For the text-containing cell, return its midpoint in [x, y] coordinate format. 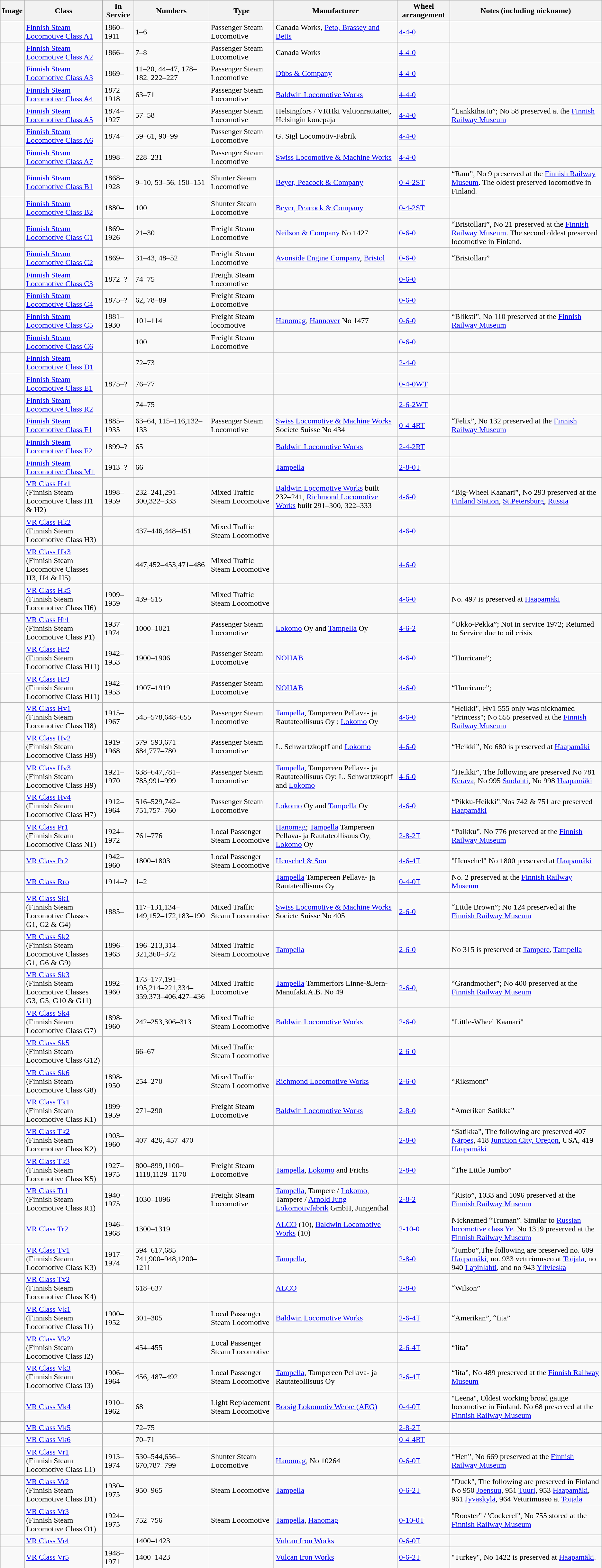
“Iita”, No 489 preserved at the Finnish Railway Museum [525, 1377]
63–64, 115–116,132–133 [172, 426]
“Little Brown”; No 124 preserved at the Finnish Railway Museum [525, 911]
Type [242, 11]
Neilson & Company No 1427 [336, 233]
G. Sigl Locomotiv-Fabrik [336, 136]
ALCO (10), Baldwin Locomotive Works (10) [336, 1229]
1900–1952 [118, 1318]
1898-1960 [118, 1022]
1030–1096 [172, 1200]
Freight Steam locomotive [242, 321]
9–10, 53–56, 150–151 [172, 182]
VR Class Vk5 [64, 1428]
Wheel arrangement [423, 11]
Tampella Tammerfors Linne-&Jern-Manufakt.A.B. No 49 [336, 988]
516–529,742–751,757–760 [172, 806]
VR Class Hk1(Finnish Steam Locomotive Class H1 & H2) [64, 497]
"Henschel" No 1800 preserved at Haapamäki [525, 861]
1900–1906 [172, 658]
4-6-4T [423, 861]
173–177,191–195,214–221,334–359,373–406,427–436 [172, 988]
456, 487–492 [172, 1377]
66–67 [172, 1051]
1898–1959 [118, 497]
Finnish Steam Locomotive Class C5 [64, 321]
Henschel & Son [336, 861]
1924–1972 [118, 836]
Tampella Tampereen Pellava- ja Rautateollisuus Oy [336, 882]
“Bristollari”, No 21 preserved at the Finnish Railway Museum. The second oldest preserved locomotive in Finland. [525, 233]
Tampella, Lokomo and Frichs [336, 1170]
Finnish Steam Locomotive Class A1 [64, 32]
66 [172, 467]
1924–1975 [118, 1520]
VR Class Vr3(Finnish Steam Locomotive Class O1) [64, 1520]
2-6-2WT [423, 404]
271–290 [172, 1110]
Finnish Steam Locomotive Class C1 [64, 233]
638–647,781–785,991–999 [172, 776]
VR Class Tk1(Finnish Steam Locomotive Class K1) [64, 1110]
2-8-2 [423, 1200]
Manufacturer [336, 11]
VR Class Hr2(Finnish Steam Locomotive Class H11) [64, 658]
In Service [118, 11]
Light Replacement Steam Locomotive [242, 1407]
2-8-0T [423, 467]
70–71 [172, 1440]
4-6-2 [423, 628]
579–593,671–684,777–780 [172, 747]
"Duck", The following are preserved in Finland No 950 Joensuu, 951 Tuuri, 953 Haapamäki, 961 Jyväskylä, 964 Veturimuseo at Toijala [525, 1490]
59–61, 90–99 [172, 136]
VR Class Vk3(Finnish Steam Locomotive Class I3) [64, 1377]
72–75 [172, 1428]
VR Class Sk1(Finnish Steam Locomotive Classes G1, G2 & G4) [64, 911]
Swiss Locomotive & Machine Works Societe Suisse No 405 [336, 911]
1800–1803 [172, 861]
1898– [118, 157]
VR Class Sk5(Finnish Steam Locomotive Class G12) [64, 1051]
1909–1959 [118, 599]
407–426, 457–470 [172, 1140]
“Hen”, No 669 preserved at the Finnish Railway Museum [525, 1461]
530–544,656–670,787–799 [172, 1461]
1907–1919 [172, 687]
31–43, 48–52 [172, 258]
1872–1918 [118, 95]
1921–1970 [118, 776]
Borsig Lokomotiv Werke (AEG) [336, 1407]
437–446,448–451 [172, 531]
454–455 [172, 1347]
301–305 [172, 1318]
Class [64, 11]
“Amerikan”, “Iita” [525, 1318]
254–270 [172, 1081]
117–131,134–149,152–172,183–190 [172, 911]
VR Class Hk2(Finnish Steam Locomotive Class H3) [64, 531]
1874– 1927 [118, 115]
"Little-Wheel Kaanari" [525, 1022]
VR Class Tk3(Finnish Steam Locomotive Class K5) [64, 1170]
“Ukko-Pekka”; Not in service 1972; Returned to Service due to oil crisis [525, 628]
1000–1021 [172, 628]
VR Class Vk1(Finnish Steam Locomotive Class I1) [64, 1318]
232–241,291–300,322–333 [172, 497]
"Turkey", No 1422 is preserved at Haapamäki. [525, 1557]
Tampella, Tampereen Pellava- ja Rautateollisuus Oy ; Lokomo Oy [336, 717]
VR Class Vk6 [64, 1440]
Hanomag, No 10264 [336, 1461]
Finnish Steam Locomotive Class F1 [64, 426]
Finnish Steam Locomotive Class E1 [64, 384]
Canada Works, Peto, Brassey and Betts [336, 32]
1937–1974 [118, 628]
VR Class Vr5 [64, 1557]
1885–1935 [118, 426]
Tampella, Tampereen Pellava- ja Rautateollisuus Oy [336, 1377]
Finnish Steam Locomotive Class A4 [64, 95]
Finnish Steam Locomotive Class A3 [64, 73]
ALCO [336, 1288]
752–756 [172, 1520]
No. 497 is preserved at Haapamäki [525, 599]
VR Class Sk3(Finnish Steam Locomotive Classes G3, G5, G10 & G11) [64, 988]
1903–1960 [118, 1140]
“Grandmother”; No 400 preserved at the Finnish Railway Museum [525, 988]
Tampella, Hanomag [336, 1520]
1919–1968 [118, 747]
VR Class Tv2(Finnish Steam Locomotive Class K4) [64, 1288]
VR Class Vr4 [64, 1541]
"Leena", Oldest working broad gauge locomotive in Finland. No 68 preserved at the Finnish Railway Museum [525, 1407]
“Heikki”, The following are preserved No 781 Kerava, No 995 Suolahti, No 998 Haapamäki [525, 776]
594–617,685–741,900–948,1200–1211 [172, 1259]
1912–1964 [118, 806]
Swiss Locomotive & Machine Works [336, 157]
“Amerikan Satikka” [525, 1110]
1948–1971 [118, 1557]
1896–1963 [118, 950]
65 [172, 446]
VR Class Tr2 [64, 1229]
2-10-0 [423, 1229]
1906–1964 [118, 1377]
Dübs & Company [336, 73]
439–515 [172, 599]
“Risto”, 1033 and 1096 preserved at the Finnish Railway Museum [525, 1200]
VR Class Hk3(Finnish Steam Locomotive Classes H3, H4 & H5) [64, 565]
618–637 [172, 1288]
VR Class Hk5(Finnish Steam Locomotive Class H6) [64, 599]
VR Class Hv1(Finnish Steam Locomotive Class H8) [64, 717]
447,452–453,471–486 [172, 565]
1869–1926 [118, 233]
Helsingfors / VRHki Valtionrautatiet, Helsingin konepaja [336, 115]
Tampella, [336, 1259]
VR Class Hv3(Finnish Steam Locomotive Class H9) [64, 776]
11–20, 44–47, 178–182, 222–227 [172, 73]
“Satikka”, The following are preserved 407 Närpes, 418 Junction City, Oregon, USA, 419 Haapamäki [525, 1140]
0-4-0WT [423, 384]
1868–1928 [118, 182]
761–776 [172, 836]
545–578,648–655 [172, 717]
VR Class Sk6(Finnish Steam Locomotive Class G8) [64, 1081]
VR Class Pr2 [64, 861]
Tampella, Tampere / Lokomo, Tampere / Arnold Jung Lokomotivfabrik GmbH, Jungenthal [336, 1200]
Finnish Steam Locomotive Class B1 [64, 182]
Finnish Steam Locomotive Class C3 [64, 279]
242–253,306–313 [172, 1022]
Avonside Engine Company, Bristol [336, 258]
1880– [118, 208]
VR Class Tr1(Finnish Steam Locomotive Class R1) [64, 1200]
Canada Works [336, 53]
63–71 [172, 95]
Finnish Steam Locomotive Class F2 [64, 446]
62, 78–89 [172, 300]
Finnish Steam Locomotive Class M1 [64, 467]
Finnish Steam Locomotive Class D1 [64, 363]
“Jumbo”,The following are preserved no. 609 Haapamäki, no. 933 veturimuseo at Toijala, no 940 Lapinlahti, and no 943 Ylivieska [525, 1259]
VR Class Pr1(Finnish Steam Locomotive Class N1) [64, 836]
“Wilson” [525, 1288]
Hanomag, Hannover No 1477 [336, 321]
101–114 [172, 321]
Tampella, Tampereen Pellava- ja Rautateollisuus Oy; L. Schwartzkopff and Lokomo [336, 776]
VR Class Rro [64, 882]
Finnish Steam Locomotive Class A6 [64, 136]
1–2 [172, 882]
VR Class Tv1(Finnish Steam Locomotive Class K3) [64, 1259]
“Big-Wheel Kaanari”, No 293 preserved at the Finland Station, St.Petersburg, Russia [525, 497]
1860–1911 [118, 32]
1892–1960 [118, 988]
1930–1975 [118, 1490]
VR Class Vr2(Finnish Steam Locomotive Class D1) [64, 1490]
21–30 [172, 233]
"Heikki", Hv1 555 only was nicknamed "Princess"; No 555 preserved at the Finnish Railway Museum [525, 717]
1872–? [118, 279]
1899–? [118, 446]
1914–? [118, 882]
2-4-2RT [423, 446]
1–6 [172, 32]
Finnish Steam Locomotive Class A5 [64, 115]
1866– [118, 53]
68 [172, 1407]
1881–1930 [118, 321]
Mixed Traffic Locomotive [242, 988]
Notes (including nickname) [525, 11]
228–231 [172, 157]
“Ram”, No 9 preserved at the Finnish Railway Museum. The oldest preserved locomotive in Finland. [525, 182]
Finnish Steam Locomotive Class B2 [64, 208]
“Riksmont” [525, 1081]
Finnish Steam Locomotive Class C6 [64, 342]
No. 2 preserved at the Finnish Railway Museum [525, 882]
0-10-0T [423, 1520]
1899-1959 [118, 1110]
1913–1974 [118, 1461]
VR Class Hr1(Finnish Steam Locomotive Class P1) [64, 628]
“Lankkihattu”; No 58 preserved at the Finnish Railway Museum [525, 115]
1946–1968 [118, 1229]
Nicknamed “Truman”. Similar to Russian locomotive class Ye. No 1319 preserved at the Finnish Railway Museum [525, 1229]
196–213,314–321,360–372 [172, 950]
1913–? [118, 467]
Finnish Steam Locomotive Class A7 [64, 157]
No 315 is preserved at Tampere, Tampella [525, 950]
800–899,1100–1118,1129–1170 [172, 1170]
Image [12, 11]
"Rooster" / 'Cockerel", No 755 stored at the Finnish Railway Museum [525, 1520]
1910–1962 [118, 1407]
“Heikki”, No 680 is preserved at Haapamäki [525, 747]
1927–1975 [118, 1170]
Finnish Steam Locomotive Class R2 [64, 404]
VR Class Hv2(Finnish Steam Locomotive Class H9) [64, 747]
Finnish Steam Locomotive Class C2 [64, 258]
“The Little Jumbo” [525, 1170]
“Felix”, No 132 preserved at the Finnish Railway Museum [525, 426]
VR Class Vk4 [64, 1407]
VR Class Hr3(Finnish Steam Locomotive Class H11) [64, 687]
VR Class Vk2(Finnish Steam Locomotive Class I2) [64, 1347]
VR Class Sk2(Finnish Steam Locomotive Classes G1, G6 & G9) [64, 950]
L. Schwartzkopff and Lokomo [336, 747]
1874– [118, 136]
2-4-0 [423, 363]
“Iita” [525, 1347]
1942–1960 [118, 861]
“Bristollari” [525, 258]
VR Class Sk4(Finnish Steam Locomotive Class G7) [64, 1022]
76–77 [172, 384]
Finnish Steam Locomotive Class A2 [64, 53]
Swiss Locomotive & Machine Works Societe Suisse No 434 [336, 426]
Numbers [172, 11]
1940–1975 [118, 1200]
2-6-0, [423, 988]
Finnish Steam Locomotive Class C4 [64, 300]
“Bliksti”, No 110 preserved at the Finnish Railway Museum [525, 321]
1915–1967 [118, 717]
VR Class Hv4(Finnish Steam Locomotive Class H7) [64, 806]
1917–1974 [118, 1259]
950–965 [172, 1490]
Richmond Locomotive Works [336, 1081]
“Pikku-Heikki”,Nos 742 & 751 are preserved Haapamäki [525, 806]
1885– [118, 911]
“Paikku”, No 776 preserved at the Finnish Railway Museum [525, 836]
Baldwin Locomotive Works built 232–241, Richmond Locomotive Works built 291–300, 322–333 [336, 497]
Hanomag; Tampella Tampereen Pellava- ja Rautateollisuus Oy, Lokomo Oy [336, 836]
VR Class Tk2(Finnish Steam Locomotive Class K2) [64, 1140]
1300–1319 [172, 1229]
1898-1950 [118, 1081]
VR Class Vr1(Finnish Steam Locomotive Class L1) [64, 1461]
72–73 [172, 363]
57–58 [172, 115]
7–8 [172, 53]
